Pinpoint the cell where the given text exists, returning its [x, y] midpoint coordinate. 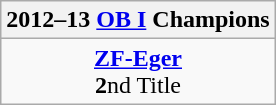
2012–13 OB I Champions [138, 20]
ZF-Eger2nd Title [138, 72]
